Detect which cell encompasses the target text, then output its (X, Y) center coordinate. 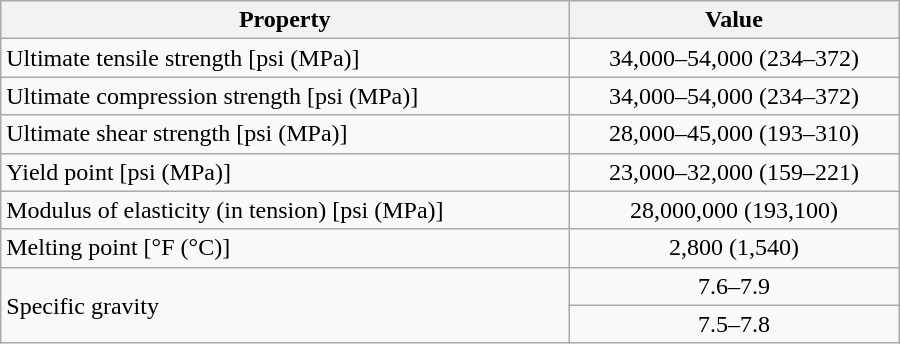
Ultimate tensile strength [psi (MPa)] (285, 58)
Yield point [psi (MPa)] (285, 172)
Ultimate shear strength [psi (MPa)] (285, 134)
7.6–7.9 (734, 286)
Specific gravity (285, 305)
Ultimate compression strength [psi (MPa)] (285, 96)
Melting point [°F (°C)] (285, 248)
Modulus of elasticity (in tension) [psi (MPa)] (285, 210)
Value (734, 20)
2,800 (1,540) (734, 248)
28,000–45,000 (193–310) (734, 134)
23,000–32,000 (159–221) (734, 172)
Property (285, 20)
28,000,000 (193,100) (734, 210)
7.5–7.8 (734, 324)
